Locate the cell with the specified text and output its [x, y] center coordinate. 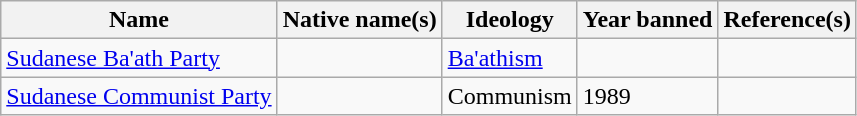
Sudanese Communist Party [139, 96]
Communism [510, 96]
Year banned [648, 20]
Name [139, 20]
Ba'athism [510, 58]
Sudanese Ba'ath Party [139, 58]
Native name(s) [360, 20]
1989 [648, 96]
Ideology [510, 20]
Reference(s) [788, 20]
